Extract the [X, Y] coordinate from the center of the cell holding the provided text.  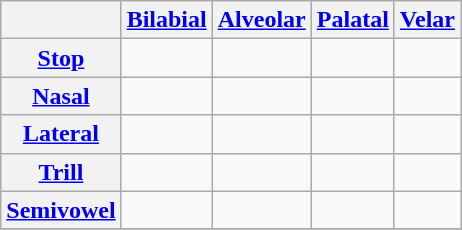
Trill [61, 172]
Alveolar [262, 20]
Stop [61, 58]
Velar [427, 20]
Semivowel [61, 210]
Bilabial [166, 20]
Palatal [352, 20]
Lateral [61, 134]
Nasal [61, 96]
